Locate the cell with the specified text and output its [X, Y] center coordinate. 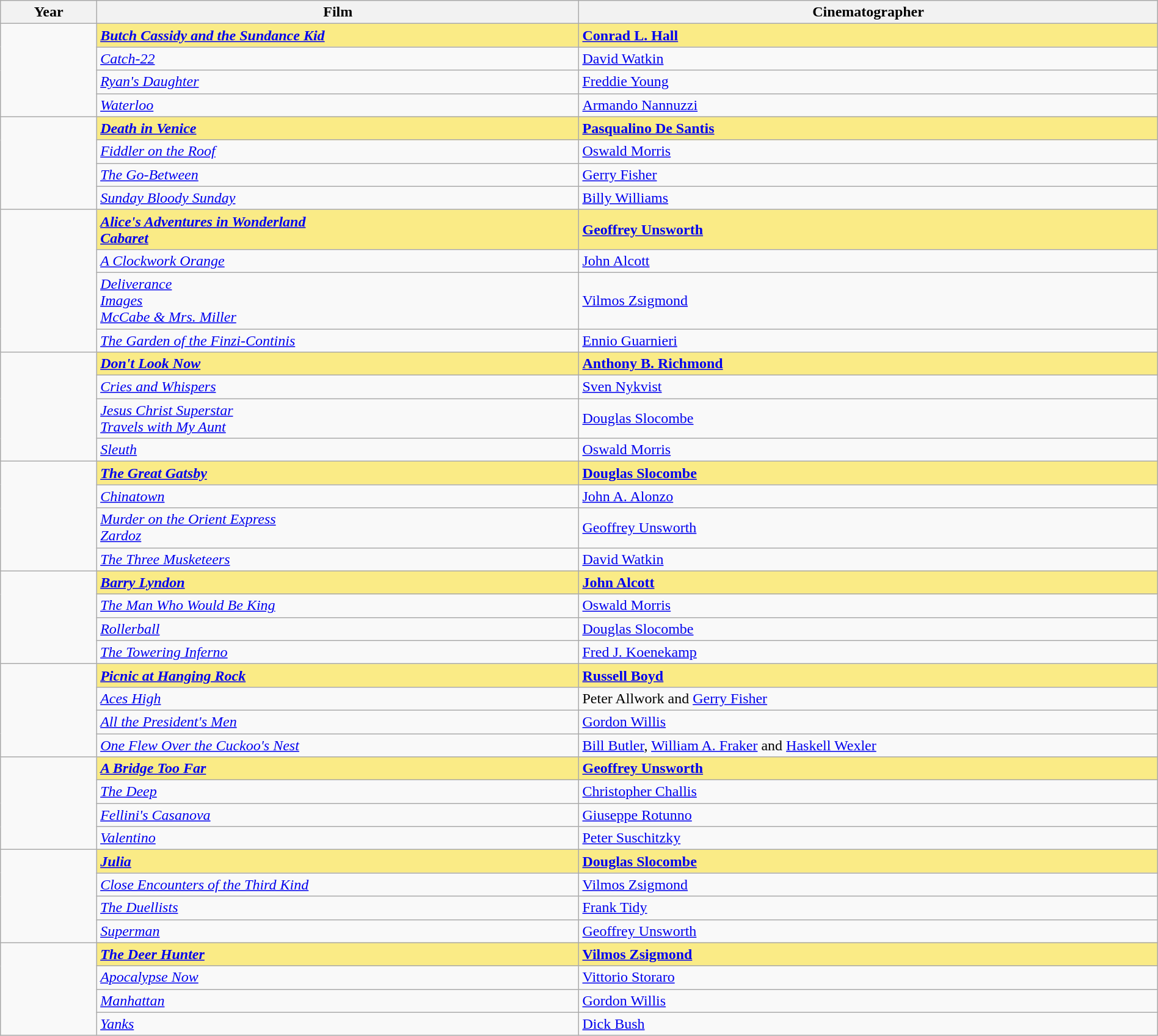
The Garden of the Finzi-Continis [338, 340]
A Bridge Too Far [338, 769]
Alice's Adventures in Wonderland Cabaret [338, 230]
Sven Nykvist [868, 387]
Valentino [338, 838]
Giuseppe Rotunno [868, 815]
The Man Who Would Be King [338, 606]
Year [49, 12]
Billy Williams [868, 198]
Murder on the Orient Express Zardoz [338, 527]
Deliverance Images McCabe & Mrs. Miller [338, 300]
Frank Tidy [868, 908]
Aces High [338, 698]
Peter Suschitzky [868, 838]
Freddie Young [868, 82]
Barry Lyndon [338, 582]
Yanks [338, 1024]
Butch Cassidy and the Sundance Kid [338, 35]
The Deer Hunter [338, 954]
Sleuth [338, 450]
Armando Nannuzzi [868, 105]
Catch-22 [338, 59]
Apocalypse Now [338, 977]
Russell Boyd [868, 675]
Christopher Challis [868, 792]
Death in Venice [338, 128]
Waterloo [338, 105]
Superman [338, 931]
A Clockwork Orange [338, 261]
Fiddler on the Roof [338, 151]
The Duellists [338, 908]
Ryan's Daughter [338, 82]
All the President's Men [338, 722]
Sunday Bloody Sunday [338, 198]
Jesus Christ Superstar Travels with My Aunt [338, 419]
Picnic at Hanging Rock [338, 675]
Dick Bush [868, 1024]
One Flew Over the Cuckoo's Nest [338, 745]
Close Encounters of the Third Kind [338, 885]
Cries and Whispers [338, 387]
Chinatown [338, 496]
The Three Musketeers [338, 559]
The Towering Inferno [338, 652]
John A. Alonzo [868, 496]
Anthony B. Richmond [868, 364]
Manhattan [338, 1001]
Pasqualino De Santis [868, 128]
Peter Allwork and Gerry Fisher [868, 698]
Conrad L. Hall [868, 35]
Julia [338, 861]
The Great Gatsby [338, 473]
Film [338, 12]
Fred J. Koenekamp [868, 652]
The Deep [338, 792]
Fellini's Casanova [338, 815]
Rollerball [338, 629]
The Go-Between [338, 175]
Bill Butler, William A. Fraker and Haskell Wexler [868, 745]
Vittorio Storaro [868, 977]
Ennio Guarnieri [868, 340]
Cinematographer [868, 12]
Don't Look Now [338, 364]
Gerry Fisher [868, 175]
